Return the (X, Y) coordinate for the center point of the cell that contains the specified text.  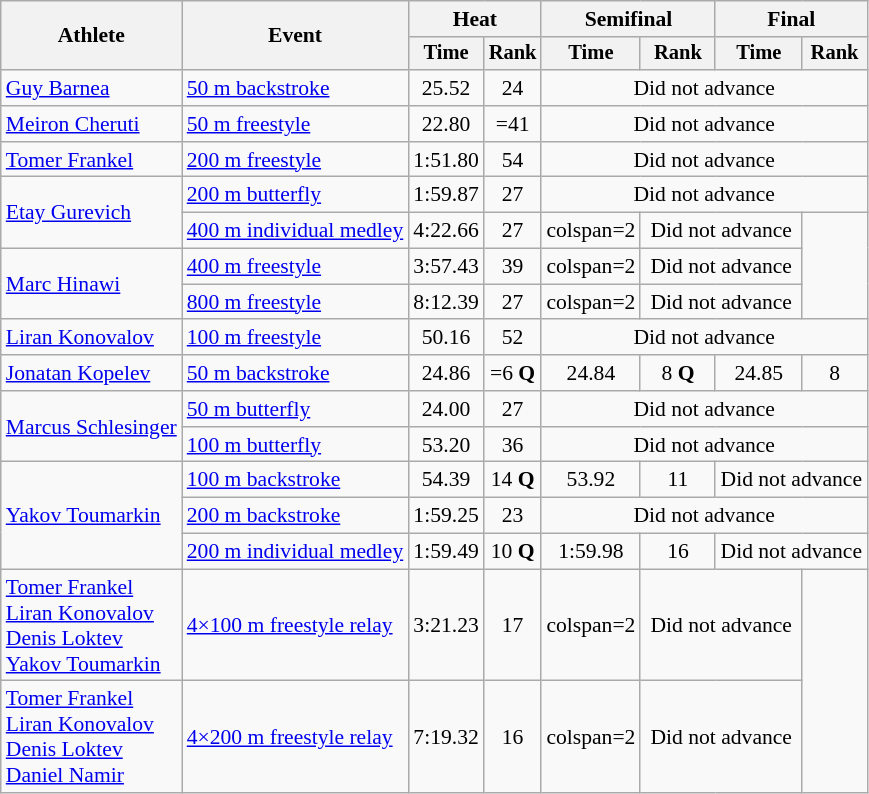
4×200 m freestyle relay (296, 737)
17 (513, 625)
Etay Gurevich (92, 212)
Jonatan Kopelev (92, 373)
53.20 (446, 445)
3:57.43 (446, 267)
24.00 (446, 409)
1:59.87 (446, 195)
52 (513, 338)
Semifinal (628, 19)
1:51.80 (446, 160)
1:59.49 (446, 552)
8:12.39 (446, 302)
50.16 (446, 338)
8 (834, 373)
23 (513, 516)
Yakov Toumarkin (92, 516)
24.86 (446, 373)
24.84 (590, 373)
7:19.32 (446, 737)
4×100 m freestyle relay (296, 625)
200 m freestyle (296, 160)
=6 Q (513, 373)
800 m freestyle (296, 302)
54.39 (446, 480)
200 m backstroke (296, 516)
53.92 (590, 480)
1:59.98 (590, 552)
8 Q (678, 373)
3:21.23 (446, 625)
Marc Hinawi (92, 284)
4:22.66 (446, 231)
50 m freestyle (296, 124)
Marcus Schlesinger (92, 426)
50 m butterfly (296, 409)
Heat (474, 19)
Meiron Cheruti (92, 124)
Liran Konovalov (92, 338)
100 m backstroke (296, 480)
39 (513, 267)
Tomer FrankelLiran KonovalovDenis LoktevDaniel Namir (92, 737)
Tomer FrankelLiran KonovalovDenis LoktevYakov Toumarkin (92, 625)
Guy Barnea (92, 88)
36 (513, 445)
200 m butterfly (296, 195)
Final (791, 19)
54 (513, 160)
200 m individual medley (296, 552)
Athlete (92, 36)
400 m individual medley (296, 231)
100 m freestyle (296, 338)
24.85 (758, 373)
22.80 (446, 124)
1:59.25 (446, 516)
25.52 (446, 88)
100 m butterfly (296, 445)
Tomer Frankel (92, 160)
Event (296, 36)
400 m freestyle (296, 267)
=41 (513, 124)
11 (678, 480)
24 (513, 88)
14 Q (513, 480)
10 Q (513, 552)
